Scan for the cell matching the given text and deliver its [x, y] coordinate at center. 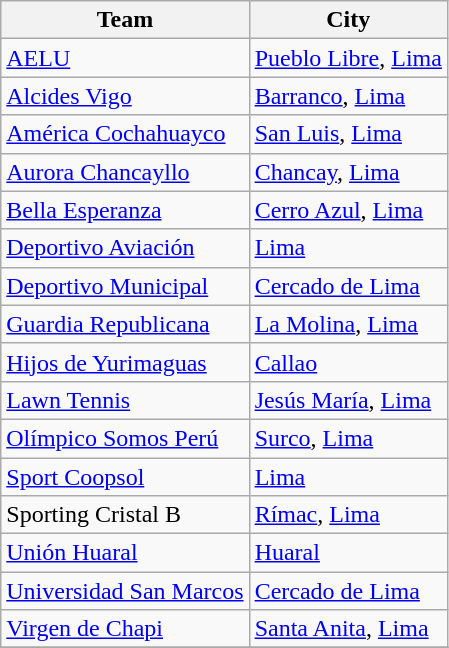
La Molina, Lima [348, 324]
América Cochahuayco [125, 134]
Virgen de Chapi [125, 629]
Huaral [348, 553]
Universidad San Marcos [125, 591]
Callao [348, 362]
Alcides Vigo [125, 96]
Rímac, Lima [348, 515]
Aurora Chancayllo [125, 172]
Barranco, Lima [348, 96]
AELU [125, 58]
Sporting Cristal B [125, 515]
Hijos de Yurimaguas [125, 362]
Bella Esperanza [125, 210]
Santa Anita, Lima [348, 629]
Deportivo Municipal [125, 286]
Pueblo Libre, Lima [348, 58]
San Luis, Lima [348, 134]
City [348, 20]
Surco, Lima [348, 438]
Chancay, Lima [348, 172]
Unión Huaral [125, 553]
Sport Coopsol [125, 477]
Deportivo Aviación [125, 248]
Olímpico Somos Perú [125, 438]
Guardia Republicana [125, 324]
Jesús María, Lima [348, 400]
Team [125, 20]
Cerro Azul, Lima [348, 210]
Lawn Tennis [125, 400]
